Extract the (x, y) coordinate from the center of the cell holding the provided text.  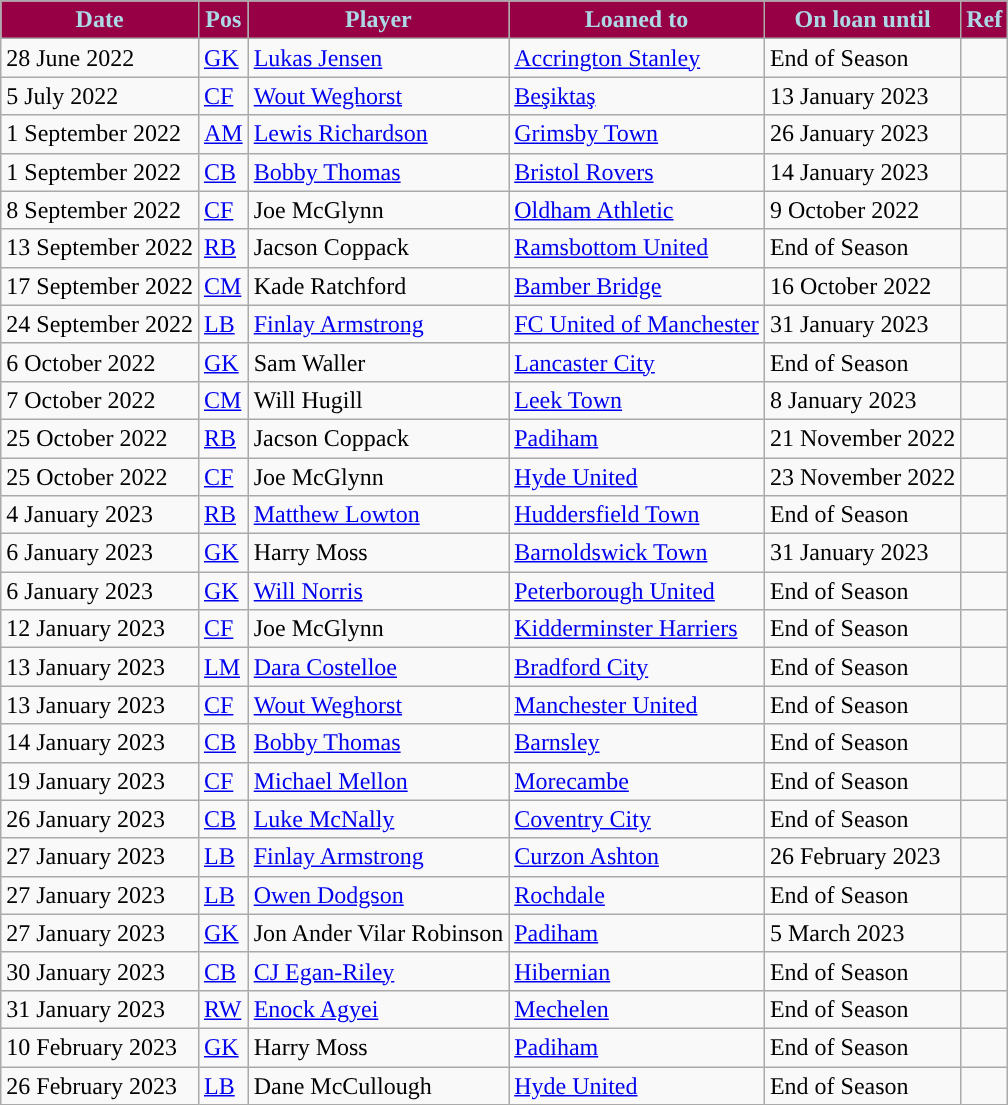
13 September 2022 (100, 248)
Player (378, 20)
Peterborough United (637, 591)
Manchester United (637, 705)
Bradford City (637, 667)
Dara Costelloe (378, 667)
Kade Ratchford (378, 286)
Grimsby Town (637, 134)
Lukas Jensen (378, 58)
Mechelen (637, 1009)
Bristol Rovers (637, 172)
6 October 2022 (100, 362)
Sam Waller (378, 362)
28 June 2022 (100, 58)
21 November 2022 (862, 438)
12 January 2023 (100, 629)
AM (223, 134)
19 January 2023 (100, 781)
Lewis Richardson (378, 134)
16 October 2022 (862, 286)
Curzon Ashton (637, 857)
Enock Agyei (378, 1009)
Jon Ander Vilar Robinson (378, 933)
Bamber Bridge (637, 286)
Luke McNally (378, 819)
Morecambe (637, 781)
Oldham Athletic (637, 210)
Huddersfield Town (637, 515)
RW (223, 1009)
Matthew Lowton (378, 515)
Ramsbottom United (637, 248)
4 January 2023 (100, 515)
Will Hugill (378, 400)
Rochdale (637, 895)
Coventry City (637, 819)
8 January 2023 (862, 400)
Accrington Stanley (637, 58)
Owen Dodgson (378, 895)
Loaned to (637, 20)
5 March 2023 (862, 933)
Beşiktaş (637, 96)
FC United of Manchester (637, 324)
23 November 2022 (862, 477)
9 October 2022 (862, 210)
LM (223, 667)
Will Norris (378, 591)
Date (100, 20)
10 February 2023 (100, 1047)
On loan until (862, 20)
Pos (223, 20)
Ref (984, 20)
Dane McCullough (378, 1085)
Barnsley (637, 743)
Barnoldswick Town (637, 553)
Leek Town (637, 400)
Hibernian (637, 971)
8 September 2022 (100, 210)
24 September 2022 (100, 324)
5 July 2022 (100, 96)
7 October 2022 (100, 400)
17 September 2022 (100, 286)
Lancaster City (637, 362)
Kidderminster Harriers (637, 629)
30 January 2023 (100, 971)
Michael Mellon (378, 781)
CJ Egan-Riley (378, 971)
